Extract the (x, y) coordinate from the center of the cell holding the provided text.  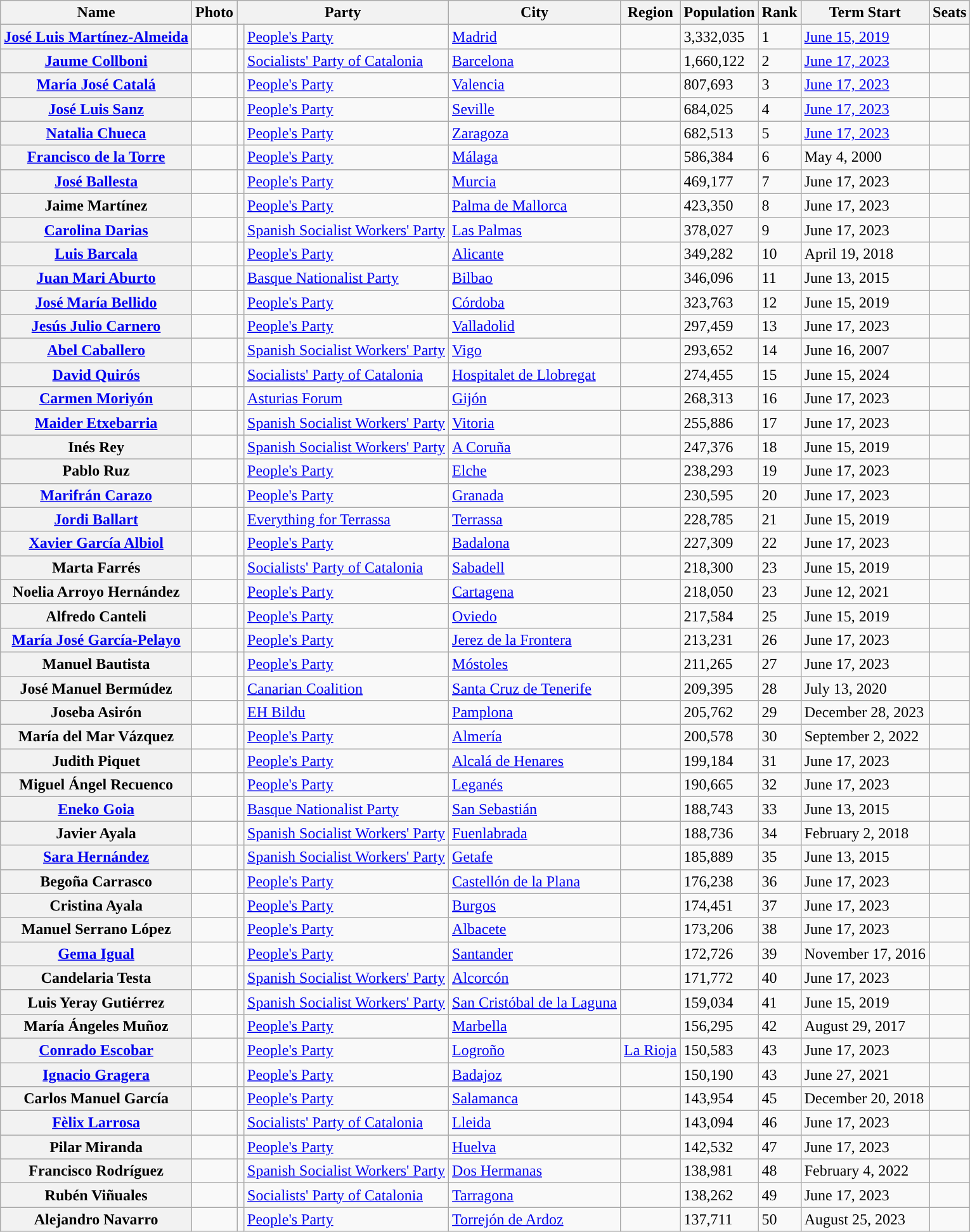
San Cristóbal de la Laguna (535, 1002)
Jaime Martínez (96, 205)
9 (780, 230)
San Sebastián (535, 809)
Region (650, 13)
12 (780, 302)
November 17, 2016 (865, 954)
Tarragona (535, 1195)
46 (780, 1123)
Santander (535, 954)
Madrid (535, 37)
137,711 (719, 1219)
Badajoz (535, 1075)
La Rioja (650, 1050)
21 (780, 519)
Elche (535, 471)
Palma de Mallorca (535, 205)
Salamanca (535, 1099)
45 (780, 1099)
138,981 (719, 1171)
173,206 (719, 930)
25 (780, 616)
31 (780, 761)
EH Bildu (346, 713)
Pilar Miranda (96, 1147)
Xavier García Albiol (96, 543)
June 27, 2021 (865, 1075)
Photo (214, 13)
Fuenlabrada (535, 833)
Málaga (535, 157)
Burgos (535, 905)
18 (780, 447)
33 (780, 809)
Abel Caballero (96, 351)
47 (780, 1147)
3 (780, 85)
2 (780, 61)
Begoña Carrasco (96, 881)
172,726 (719, 954)
Gijón (535, 399)
10 (780, 254)
238,293 (719, 471)
July 13, 2020 (865, 688)
38 (780, 930)
Joseba Asirón (96, 713)
June 15, 2024 (865, 375)
188,736 (719, 833)
Francisco Rodríguez (96, 1171)
40 (780, 978)
Name (96, 13)
Castellón de la Plana (535, 881)
Jesús Julio Carnero (96, 327)
29 (780, 713)
Luis Yeray Gutiérrez (96, 1002)
December 20, 2018 (865, 1099)
34 (780, 833)
Hospitalet de Llobregat (535, 375)
27 (780, 664)
February 4, 2022 (865, 1171)
297,459 (719, 327)
José Luis Martínez-Almeida (96, 37)
Torrejón de Ardoz (535, 1219)
February 2, 2018 (865, 833)
Ignacio Gragera (96, 1075)
June 16, 2007 (865, 351)
218,050 (719, 592)
Rank (780, 13)
1 (780, 37)
188,743 (719, 809)
15 (780, 375)
39 (780, 954)
42 (780, 1026)
December 28, 2023 (865, 713)
Albacete (535, 930)
Canarian Coalition (346, 688)
293,652 (719, 351)
September 2, 2022 (865, 737)
143,954 (719, 1099)
323,763 (719, 302)
217,584 (719, 616)
Pamplona (535, 713)
35 (780, 857)
682,513 (719, 133)
Cartagena (535, 592)
190,665 (719, 785)
Leganés (535, 785)
Alejandro Navarro (96, 1219)
Las Palmas (535, 230)
346,096 (719, 278)
684,025 (719, 109)
A Coruña (535, 447)
Badalona (535, 543)
Zaragoza (535, 133)
David Quirós (96, 375)
María del Mar Vázquez (96, 737)
26 (780, 640)
Term Start (865, 13)
200,578 (719, 737)
Marbella (535, 1026)
City (535, 13)
José Manuel Bermúdez (96, 688)
Marifrán Carazo (96, 495)
423,350 (719, 205)
May 4, 2000 (865, 157)
211,265 (719, 664)
218,300 (719, 567)
50 (780, 1219)
Jaume Collboni (96, 61)
Dos Hermanas (535, 1171)
Cristina Ayala (96, 905)
Marta Farrés (96, 567)
30 (780, 737)
228,785 (719, 519)
Terrassa (535, 519)
Manuel Serrano López (96, 930)
Almería (535, 737)
11 (780, 278)
Oviedo (535, 616)
28 (780, 688)
José María Bellido (96, 302)
José Luis Sanz (96, 109)
138,262 (719, 1195)
Inés Rey (96, 447)
142,532 (719, 1147)
32 (780, 785)
Sara Hernández (96, 857)
Manuel Bautista (96, 664)
14 (780, 351)
Logroño (535, 1050)
230,595 (719, 495)
Seats (950, 13)
37 (780, 905)
349,282 (719, 254)
Everything for Terrassa (346, 519)
Natalia Chueca (96, 133)
205,762 (719, 713)
143,094 (719, 1123)
5 (780, 133)
Jerez de la Frontera (535, 640)
13 (780, 327)
Asturias Forum (346, 399)
Javier Ayala (96, 833)
Vigo (535, 351)
Carolina Darias (96, 230)
150,583 (719, 1050)
August 25, 2023 (865, 1219)
Gema Igual (96, 954)
Huelva (535, 1147)
Luis Barcala (96, 254)
36 (780, 881)
6 (780, 157)
156,295 (719, 1026)
247,376 (719, 447)
María José Catalá (96, 85)
Population (719, 13)
49 (780, 1195)
171,772 (719, 978)
Móstoles (535, 664)
48 (780, 1171)
1,660,122 (719, 61)
Barcelona (535, 61)
Murcia (535, 181)
274,455 (719, 375)
3,332,035 (719, 37)
Vitoria (535, 423)
Getafe (535, 857)
199,184 (719, 761)
María José García-Pelayo (96, 640)
Conrado Escobar (96, 1050)
807,693 (719, 85)
Lleida (535, 1123)
469,177 (719, 181)
Rubén Viñuales (96, 1195)
19 (780, 471)
7 (780, 181)
Fèlix Larrosa (96, 1123)
Valencia (535, 85)
174,451 (719, 905)
20 (780, 495)
Seville (535, 109)
Judith Piquet (96, 761)
Carmen Moriyón (96, 399)
185,889 (719, 857)
June 12, 2021 (865, 592)
Miguel Ángel Recuenco (96, 785)
Eneko Goia (96, 809)
Maider Etxebarria (96, 423)
209,395 (719, 688)
Alfredo Canteli (96, 616)
Sabadell (535, 567)
227,309 (719, 543)
378,027 (719, 230)
150,190 (719, 1075)
Carlos Manuel García (96, 1099)
August 29, 2017 (865, 1026)
Granada (535, 495)
Alicante (535, 254)
Candelaria Testa (96, 978)
Pablo Ruz (96, 471)
16 (780, 399)
255,886 (719, 423)
Party (343, 13)
Jordi Ballart (96, 519)
176,238 (719, 881)
22 (780, 543)
4 (780, 109)
Francisco de la Torre (96, 157)
159,034 (719, 1002)
Valladolid (535, 327)
José Ballesta (96, 181)
268,313 (719, 399)
Alcorcón (535, 978)
April 19, 2018 (865, 254)
Noelia Arroyo Hernández (96, 592)
213,231 (719, 640)
María Ángeles Muñoz (96, 1026)
17 (780, 423)
Córdoba (535, 302)
8 (780, 205)
Alcalá de Henares (535, 761)
Juan Mari Aburto (96, 278)
586,384 (719, 157)
Bilbao (535, 278)
41 (780, 1002)
Santa Cruz de Tenerife (535, 688)
